For the text-containing cell, return its midpoint in [X, Y] coordinate format. 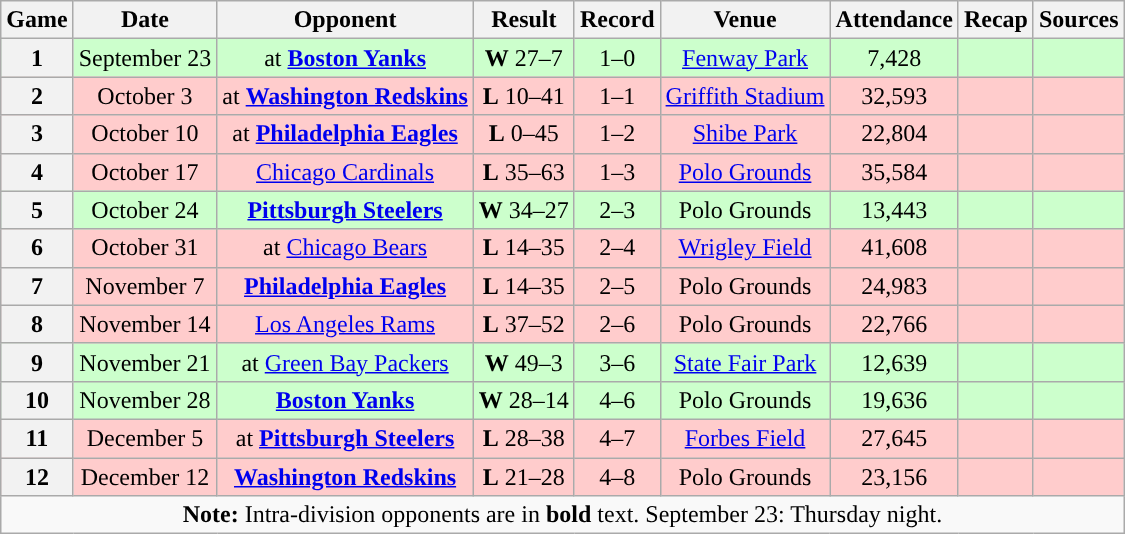
10 [37, 400]
L 10–41 [524, 96]
6 [37, 248]
Los Angeles Rams [345, 324]
Griffith Stadium [745, 96]
5 [37, 210]
November 28 [145, 400]
October 3 [145, 96]
November 7 [145, 286]
W 34–27 [524, 210]
22,804 [894, 134]
22,766 [894, 324]
1–2 [617, 134]
L 35–63 [524, 172]
Philadelphia Eagles [345, 286]
October 10 [145, 134]
3 [37, 134]
2 [37, 96]
Game [37, 20]
8 [37, 324]
L 28–38 [524, 438]
September 23 [145, 58]
at Green Bay Packers [345, 362]
7 [37, 286]
W 28–14 [524, 400]
Venue [745, 20]
October 17 [145, 172]
Attendance [894, 20]
24,983 [894, 286]
November 14 [145, 324]
11 [37, 438]
Forbes Field [745, 438]
December 12 [145, 477]
7,428 [894, 58]
at Boston Yanks [345, 58]
Boston Yanks [345, 400]
Fenway Park [745, 58]
2–4 [617, 248]
35,584 [894, 172]
Shibe Park [745, 134]
Chicago Cardinals [345, 172]
2–5 [617, 286]
4–8 [617, 477]
2–6 [617, 324]
13,443 [894, 210]
2–3 [617, 210]
1 [37, 58]
9 [37, 362]
L 21–28 [524, 477]
4–6 [617, 400]
19,636 [894, 400]
Recap [996, 20]
L 37–52 [524, 324]
November 21 [145, 362]
23,156 [894, 477]
Pittsburgh Steelers [345, 210]
December 5 [145, 438]
1–0 [617, 58]
at Chicago Bears [345, 248]
27,645 [894, 438]
1–3 [617, 172]
12 [37, 477]
at Pittsburgh Steelers [345, 438]
L 0–45 [524, 134]
32,593 [894, 96]
1–1 [617, 96]
Opponent [345, 20]
W 49–3 [524, 362]
Sources [1078, 20]
4–7 [617, 438]
3–6 [617, 362]
Note: Intra-division opponents are in bold text. September 23: Thursday night. [562, 515]
Washington Redskins [345, 477]
at Washington Redskins [345, 96]
October 31 [145, 248]
W 27–7 [524, 58]
4 [37, 172]
State Fair Park [745, 362]
Result [524, 20]
at Philadelphia Eagles [345, 134]
Record [617, 20]
41,608 [894, 248]
12,639 [894, 362]
Wrigley Field [745, 248]
Date [145, 20]
October 24 [145, 210]
